For the text-containing cell, return its midpoint in (X, Y) coordinate format. 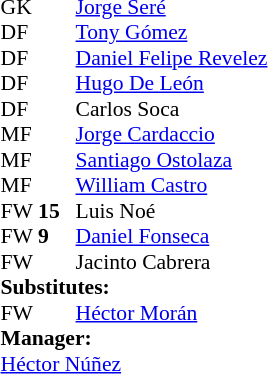
Jorge Cardaccio (172, 135)
Héctor Morán (172, 313)
Santiago Ostolaza (172, 160)
15 (57, 211)
Hugo De León (172, 83)
Manager: (134, 339)
Jacinto Cabrera (172, 262)
Luis Noé (172, 211)
Carlos Soca (172, 109)
Daniel Felipe Revelez (172, 58)
Tony Gómez (172, 33)
Substitutes: (134, 287)
William Castro (172, 185)
Daniel Fonseca (172, 237)
9 (57, 237)
